Detect which cell encompasses the target text, then output its (X, Y) center coordinate. 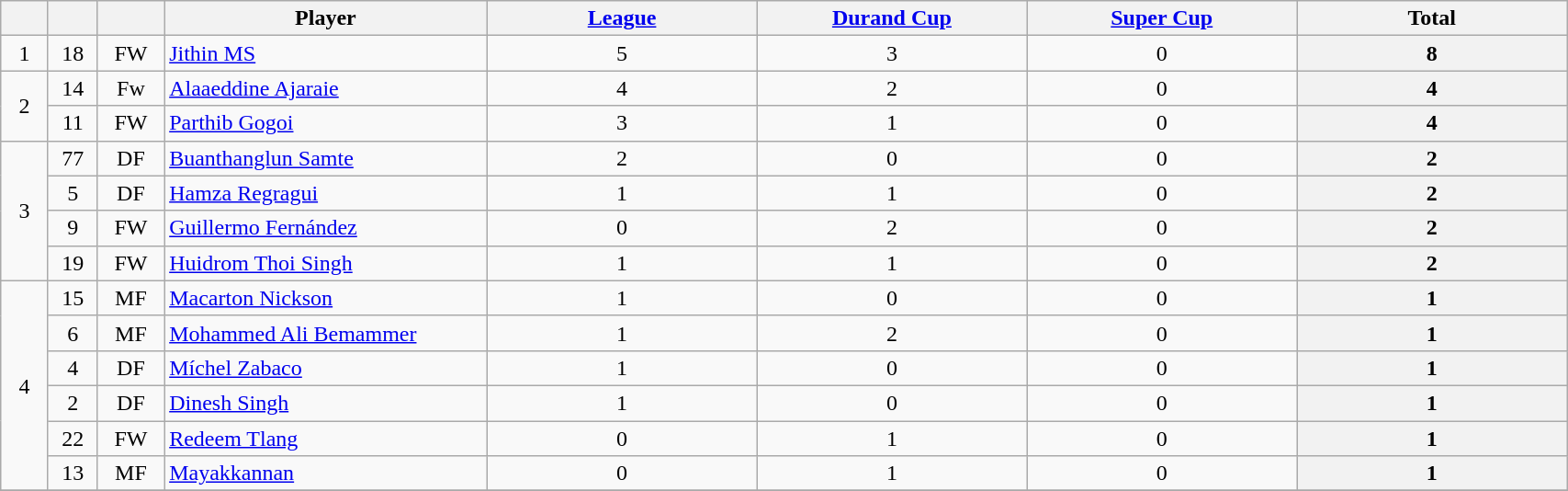
Macarton Nickson (326, 298)
Parthib Gogoi (326, 123)
Redeem Tlang (326, 439)
14 (73, 88)
Dinesh Singh (326, 403)
6 (73, 333)
Fw (130, 88)
Total (1432, 18)
15 (73, 298)
Míchel Zabaco (326, 368)
22 (73, 439)
League (622, 18)
19 (73, 263)
Buanthanglun Samte (326, 158)
18 (73, 53)
Durand Cup (892, 18)
Mohammed Ali Bemammer (326, 333)
Super Cup (1162, 18)
9 (73, 228)
Alaaeddine Ajaraie (326, 88)
Guillermo Fernández (326, 228)
Jithin MS (326, 53)
8 (1432, 53)
Mayakkannan (326, 474)
Player (326, 18)
Huidrom Thoi Singh (326, 263)
Hamza Regragui (326, 193)
11 (73, 123)
77 (73, 158)
13 (73, 474)
